Return the (X, Y) coordinate for the center point of the cell that contains the specified text.  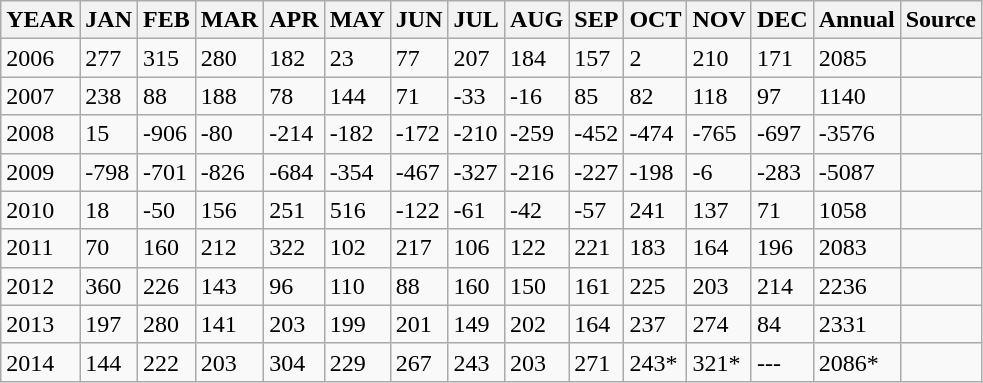
141 (229, 324)
-765 (719, 134)
-50 (167, 210)
-210 (476, 134)
2008 (40, 134)
Annual (856, 20)
APR (294, 20)
70 (109, 248)
-906 (167, 134)
1140 (856, 96)
212 (229, 248)
15 (109, 134)
237 (656, 324)
2006 (40, 58)
106 (476, 248)
AUG (536, 20)
277 (109, 58)
96 (294, 286)
157 (596, 58)
82 (656, 96)
122 (536, 248)
201 (419, 324)
2010 (40, 210)
-80 (229, 134)
202 (536, 324)
217 (419, 248)
516 (357, 210)
-354 (357, 172)
JUL (476, 20)
-57 (596, 210)
SEP (596, 20)
150 (536, 286)
222 (167, 362)
137 (719, 210)
315 (167, 58)
2011 (40, 248)
243 (476, 362)
-3576 (856, 134)
JAN (109, 20)
-172 (419, 134)
-283 (782, 172)
2331 (856, 324)
241 (656, 210)
2083 (856, 248)
-5087 (856, 172)
2012 (40, 286)
2236 (856, 286)
-182 (357, 134)
97 (782, 96)
-327 (476, 172)
251 (294, 210)
238 (109, 96)
2085 (856, 58)
2014 (40, 362)
23 (357, 58)
-701 (167, 172)
271 (596, 362)
184 (536, 58)
-259 (536, 134)
1058 (856, 210)
-467 (419, 172)
229 (357, 362)
360 (109, 286)
196 (782, 248)
199 (357, 324)
267 (419, 362)
-33 (476, 96)
221 (596, 248)
78 (294, 96)
-227 (596, 172)
225 (656, 286)
MAY (357, 20)
JUN (419, 20)
2086* (856, 362)
226 (167, 286)
210 (719, 58)
171 (782, 58)
YEAR (40, 20)
188 (229, 96)
304 (294, 362)
207 (476, 58)
156 (229, 210)
183 (656, 248)
102 (357, 248)
-697 (782, 134)
NOV (719, 20)
322 (294, 248)
MAR (229, 20)
-198 (656, 172)
Source (940, 20)
143 (229, 286)
149 (476, 324)
-214 (294, 134)
77 (419, 58)
-798 (109, 172)
2009 (40, 172)
2007 (40, 96)
-16 (536, 96)
-452 (596, 134)
110 (357, 286)
OCT (656, 20)
197 (109, 324)
2013 (40, 324)
321* (719, 362)
-61 (476, 210)
2 (656, 58)
214 (782, 286)
85 (596, 96)
-474 (656, 134)
FEB (167, 20)
18 (109, 210)
243* (656, 362)
161 (596, 286)
DEC (782, 20)
-216 (536, 172)
-826 (229, 172)
274 (719, 324)
182 (294, 58)
--- (782, 362)
-6 (719, 172)
-122 (419, 210)
118 (719, 96)
84 (782, 324)
-42 (536, 210)
-684 (294, 172)
